Scan for the cell matching the given text and deliver its [x, y] coordinate at center. 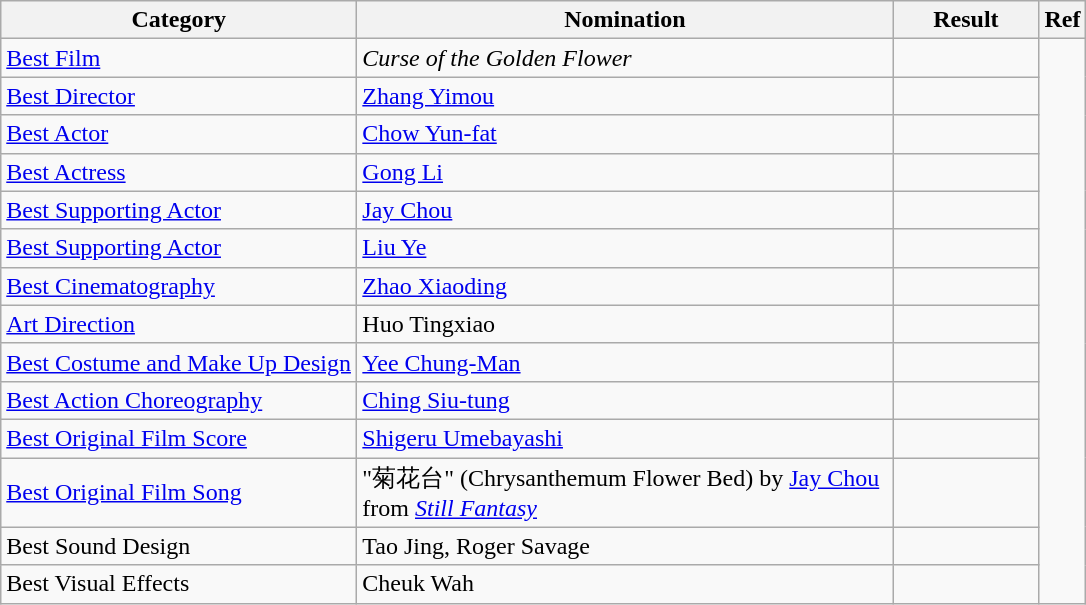
Best Costume and Make Up Design [179, 362]
Best Original Film Score [179, 438]
Ref [1062, 20]
Best Cinematography [179, 286]
Yee Chung-Man [625, 362]
Chow Yun-fat [625, 134]
Gong Li [625, 172]
Jay Chou [625, 210]
Best Actress [179, 172]
Liu Ye [625, 248]
Tao Jing, Roger Savage [625, 546]
Shigeru Umebayashi [625, 438]
Result [966, 20]
Best Visual Effects [179, 584]
Zhao Xiaoding [625, 286]
Best Film [179, 58]
Zhang Yimou [625, 96]
Art Direction [179, 324]
Ching Siu-tung [625, 400]
"菊花台" (Chrysanthemum Flower Bed) by Jay Choufrom Still Fantasy [625, 493]
Best Original Film Song [179, 493]
Cheuk Wah [625, 584]
Best Actor [179, 134]
Category [179, 20]
Nomination [625, 20]
Best Sound Design [179, 546]
Huo Tingxiao [625, 324]
Best Action Choreography [179, 400]
Best Director [179, 96]
Curse of the Golden Flower [625, 58]
